Capture the cell that displays the provided text and extract its (x, y) central coordinate. 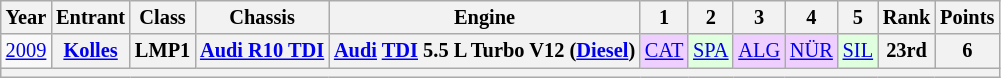
NÜR (812, 51)
ALG (759, 51)
Chassis (262, 17)
3 (759, 17)
Class (162, 17)
5 (858, 17)
Audi TDI 5.5 L Turbo V12 (Diesel) (484, 51)
Audi R10 TDI (262, 51)
SPA (710, 51)
4 (812, 17)
Kolles (90, 51)
Rank (906, 17)
1 (664, 17)
Year (26, 17)
2009 (26, 51)
Points (967, 17)
23rd (906, 51)
2 (710, 17)
SIL (858, 51)
Entrant (90, 17)
LMP1 (162, 51)
CAT (664, 51)
Engine (484, 17)
6 (967, 51)
